Return [x, y] of the center of cell containing provided text 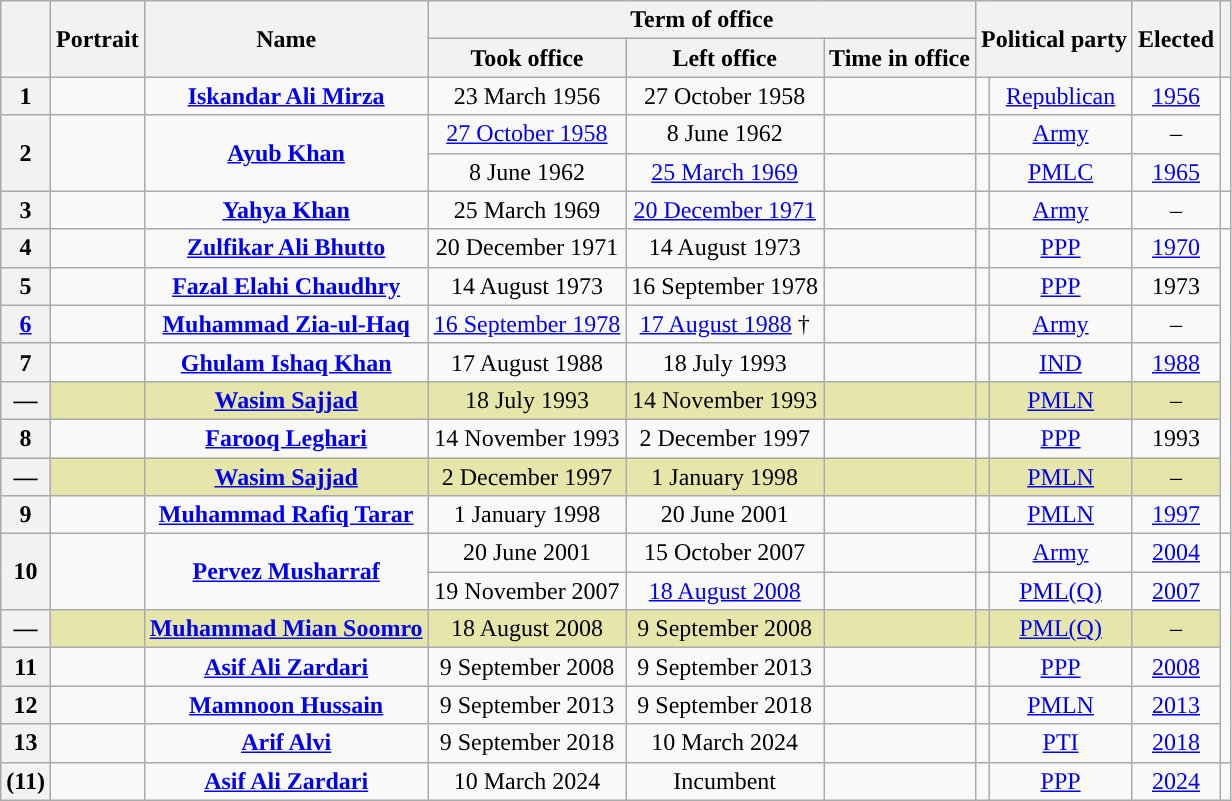
2018 [1176, 743]
Political party [1054, 39]
1 [26, 96]
Republican [1061, 96]
9 [26, 515]
12 [26, 705]
IND [1061, 362]
Muhammad Zia-ul-Haq [286, 324]
Muhammad Rafiq Tarar [286, 515]
Pervez Musharraf [286, 572]
23 March 1956 [527, 96]
Portrait [97, 39]
Left office [725, 58]
2 [26, 153]
Zulfikar Ali Bhutto [286, 248]
3 [26, 210]
Mamnoon Hussain [286, 705]
Took office [527, 58]
15 October 2007 [725, 553]
5 [26, 286]
Iskandar Ali Mirza [286, 96]
1973 [1176, 286]
Time in office [900, 58]
13 [26, 743]
Name [286, 39]
2024 [1176, 781]
2004 [1176, 553]
Elected [1176, 39]
PTI [1061, 743]
1965 [1176, 172]
(11) [26, 781]
Farooq Leghari [286, 438]
Arif Alvi [286, 743]
1993 [1176, 438]
2007 [1176, 591]
Term of office [702, 20]
1997 [1176, 515]
PMLC [1061, 172]
1988 [1176, 362]
17 August 1988 † [725, 324]
2013 [1176, 705]
6 [26, 324]
1970 [1176, 248]
Muhammad Mian Soomro [286, 629]
Ghulam Ishaq Khan [286, 362]
Ayub Khan [286, 153]
2008 [1176, 667]
Incumbent [725, 781]
10 [26, 572]
11 [26, 667]
19 November 2007 [527, 591]
8 [26, 438]
7 [26, 362]
Fazal Elahi Chaudhry [286, 286]
1956 [1176, 96]
4 [26, 248]
Yahya Khan [286, 210]
17 August 1988 [527, 362]
